For the text-containing cell, return its midpoint in (x, y) coordinate format. 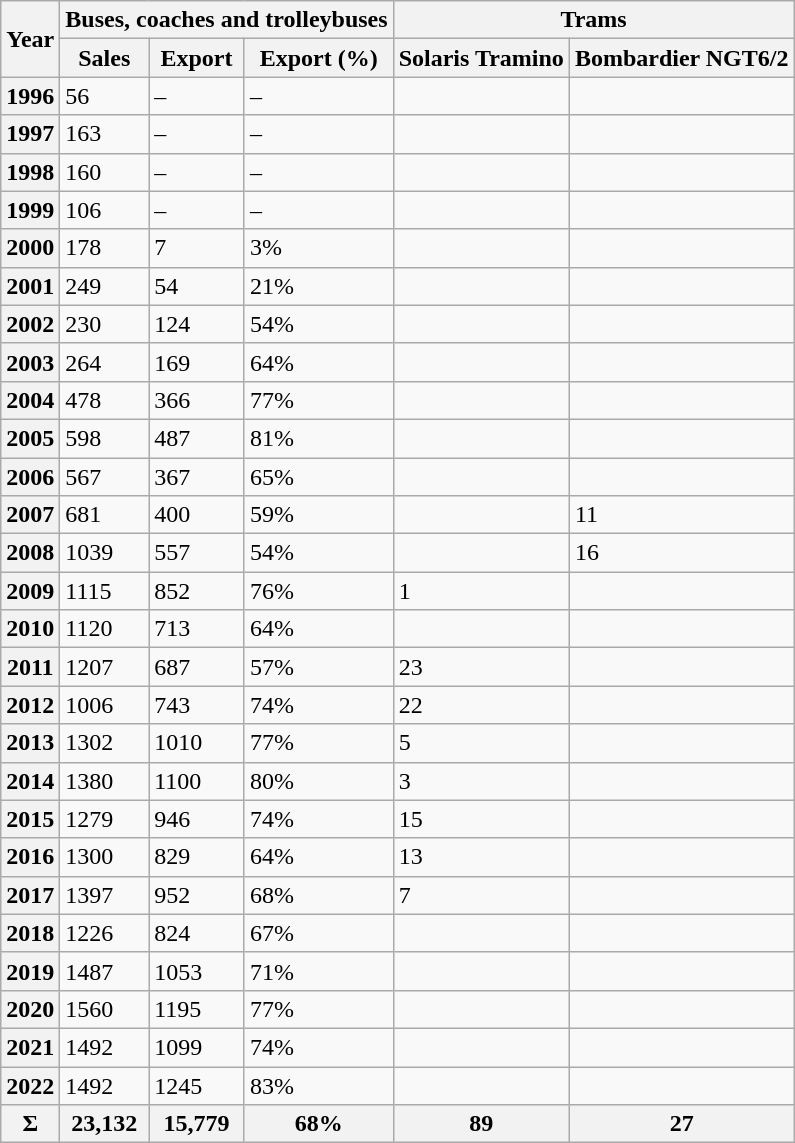
Trams (594, 20)
2018 (30, 933)
1010 (197, 743)
81% (318, 438)
2007 (30, 515)
2004 (30, 400)
1397 (104, 895)
946 (197, 819)
5 (481, 743)
743 (197, 705)
2022 (30, 1085)
83% (318, 1085)
687 (197, 667)
57% (318, 667)
1302 (104, 743)
681 (104, 515)
15 (481, 819)
3 (481, 781)
366 (197, 400)
2000 (30, 248)
27 (682, 1124)
852 (197, 591)
54 (197, 286)
169 (197, 362)
67% (318, 933)
16 (682, 553)
2013 (30, 743)
15,779 (197, 1124)
264 (104, 362)
Sales (104, 58)
2009 (30, 591)
178 (104, 248)
89 (481, 1124)
1039 (104, 553)
1006 (104, 705)
2008 (30, 553)
2011 (30, 667)
1053 (197, 971)
1997 (30, 134)
478 (104, 400)
124 (197, 324)
1 (481, 591)
1099 (197, 1047)
71% (318, 971)
829 (197, 857)
65% (318, 477)
598 (104, 438)
2021 (30, 1047)
2020 (30, 1009)
2006 (30, 477)
1279 (104, 819)
1195 (197, 1009)
2012 (30, 705)
Σ (30, 1124)
59% (318, 515)
Export (197, 58)
2014 (30, 781)
21% (318, 286)
1996 (30, 96)
Export (%) (318, 58)
Year (30, 39)
Solaris Tramino (481, 58)
2017 (30, 895)
400 (197, 515)
1120 (104, 629)
106 (104, 210)
230 (104, 324)
567 (104, 477)
2019 (30, 971)
1207 (104, 667)
1999 (30, 210)
1998 (30, 172)
487 (197, 438)
713 (197, 629)
160 (104, 172)
249 (104, 286)
557 (197, 553)
2001 (30, 286)
56 (104, 96)
22 (481, 705)
367 (197, 477)
824 (197, 933)
1226 (104, 933)
2010 (30, 629)
76% (318, 591)
1245 (197, 1085)
23 (481, 667)
11 (682, 515)
2016 (30, 857)
2015 (30, 819)
1300 (104, 857)
3% (318, 248)
952 (197, 895)
163 (104, 134)
80% (318, 781)
Bombardier NGT6/2 (682, 58)
1487 (104, 971)
1115 (104, 591)
Buses, coaches and trolleybuses (226, 20)
1560 (104, 1009)
2005 (30, 438)
23,132 (104, 1124)
1100 (197, 781)
2002 (30, 324)
13 (481, 857)
2003 (30, 362)
1380 (104, 781)
